Output the (X, Y) coordinate of the center of the cell containing the given text.  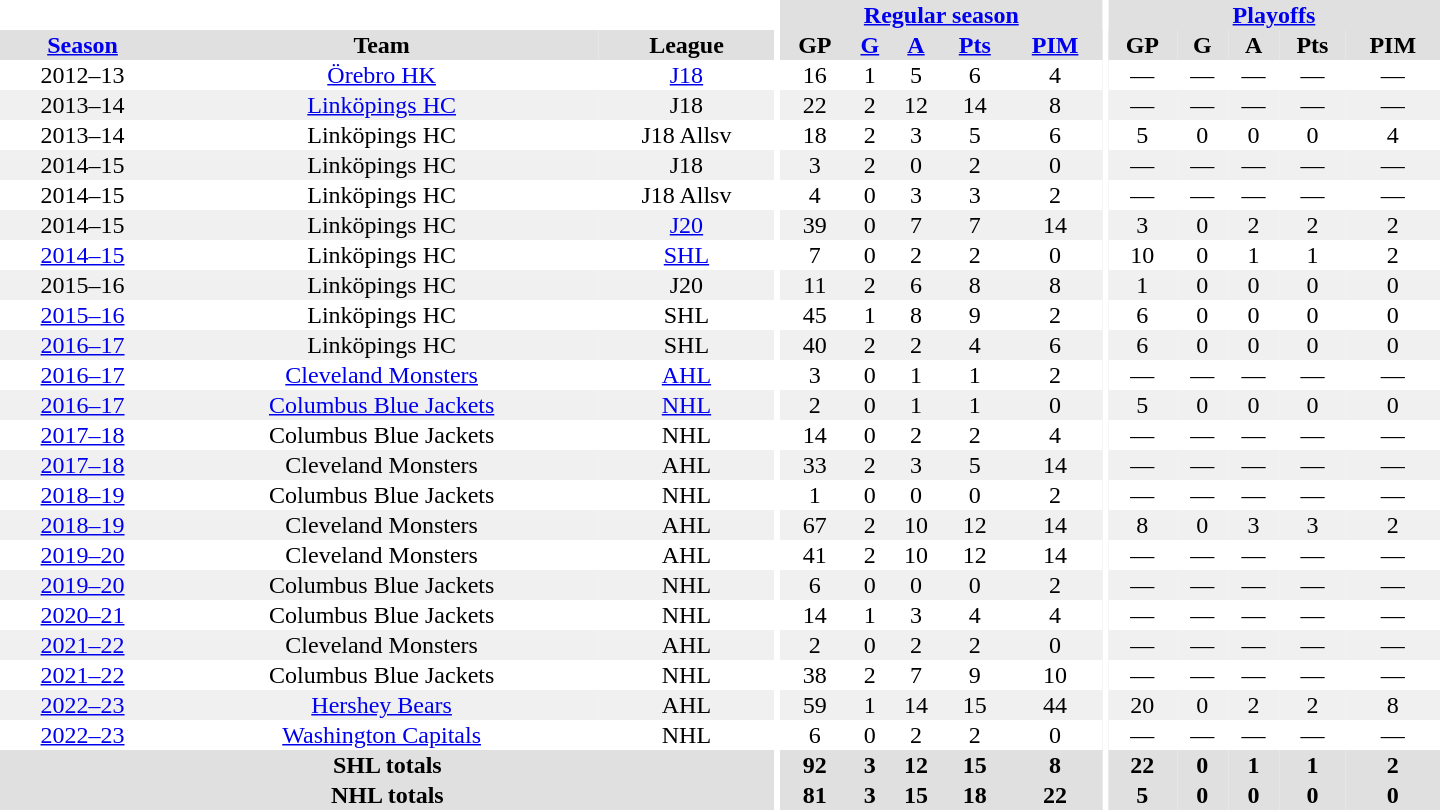
Team (382, 45)
59 (814, 705)
16 (814, 75)
38 (814, 675)
League (686, 45)
44 (1055, 705)
41 (814, 555)
Playoffs (1274, 15)
Season (82, 45)
67 (814, 525)
Washington Capitals (382, 735)
40 (814, 345)
33 (814, 465)
20 (1142, 705)
92 (814, 765)
Regular season (941, 15)
2020–21 (82, 615)
Hershey Bears (382, 705)
81 (814, 795)
SHL totals (388, 765)
45 (814, 315)
2012–13 (82, 75)
39 (814, 225)
NHL totals (388, 795)
Örebro HK (382, 75)
11 (814, 285)
